Output the [X, Y] coordinate of the center of the cell containing the given text.  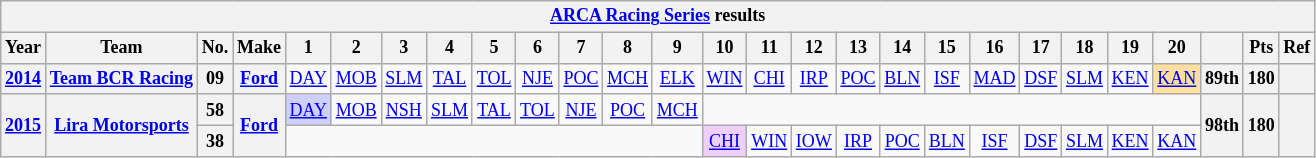
2 [356, 48]
58 [214, 110]
7 [581, 48]
18 [1085, 48]
3 [404, 48]
11 [770, 48]
13 [858, 48]
9 [677, 48]
38 [214, 140]
Ref [1297, 48]
Lira Motorsports [121, 125]
10 [724, 48]
5 [494, 48]
1 [308, 48]
6 [538, 48]
16 [994, 48]
15 [948, 48]
MAD [994, 78]
2014 [24, 78]
Team [121, 48]
2015 [24, 125]
12 [814, 48]
ARCA Racing Series results [658, 16]
17 [1041, 48]
20 [1177, 48]
IOW [814, 140]
Year [24, 48]
NSH [404, 110]
Team BCR Racing [121, 78]
Make [260, 48]
09 [214, 78]
89th [1222, 78]
14 [902, 48]
4 [450, 48]
19 [1130, 48]
Pts [1261, 48]
No. [214, 48]
ELK [677, 78]
98th [1222, 125]
8 [628, 48]
